Extract the (X, Y) coordinate from the center of the cell holding the provided text.  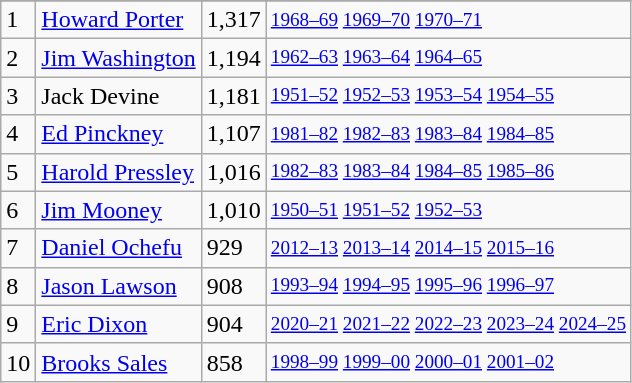
3 (18, 96)
8 (18, 286)
4 (18, 134)
1,194 (234, 58)
Jack Devine (118, 96)
1 (18, 20)
10 (18, 362)
Brooks Sales (118, 362)
1,107 (234, 134)
1951–52 1952–53 1953–54 1954–55 (448, 96)
Jim Washington (118, 58)
1962–63 1963–64 1964–65 (448, 58)
1,317 (234, 20)
Ed Pinckney (118, 134)
7 (18, 248)
858 (234, 362)
1,016 (234, 172)
904 (234, 324)
6 (18, 210)
908 (234, 286)
Jason Lawson (118, 286)
Jim Mooney (118, 210)
1993–94 1994–95 1995–96 1996–97 (448, 286)
5 (18, 172)
1998–99 1999–00 2000–01 2001–02 (448, 362)
1950–51 1951–52 1952–53 (448, 210)
1,010 (234, 210)
Eric Dixon (118, 324)
2012–13 2013–14 2014–15 2015–16 (448, 248)
1981–82 1982–83 1983–84 1984–85 (448, 134)
929 (234, 248)
Harold Pressley (118, 172)
Daniel Ochefu (118, 248)
2 (18, 58)
1968–69 1969–70 1970–71 (448, 20)
1982–83 1983–84 1984–85 1985–86 (448, 172)
9 (18, 324)
Howard Porter (118, 20)
1,181 (234, 96)
2020–21 2021–22 2022–23 2023–24 2024–25 (448, 324)
